For the text-containing cell, return its midpoint in (x, y) coordinate format. 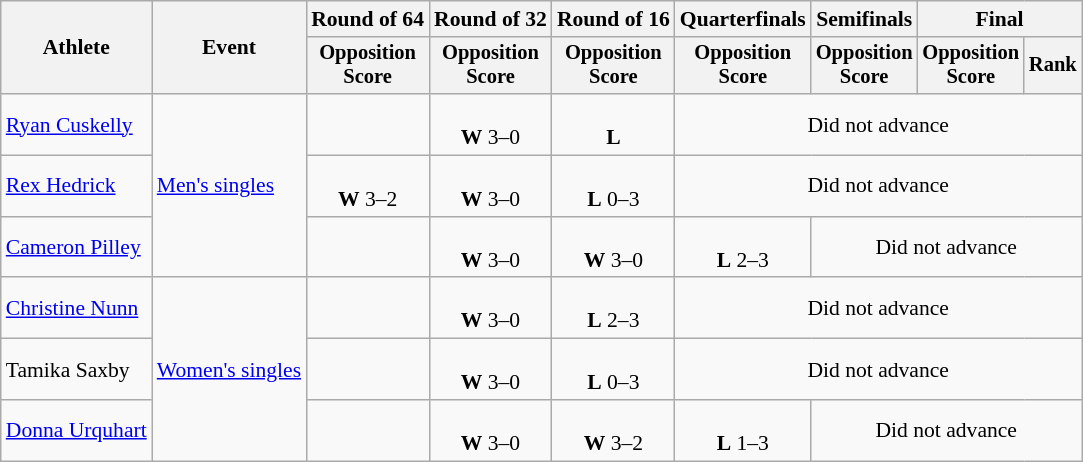
Ryan Cuskelly (76, 124)
Cameron Pilley (76, 248)
Donna Urquhart (76, 430)
L (614, 124)
Round of 32 (490, 19)
Athlete (76, 48)
Tamika Saxby (76, 370)
Final (999, 19)
Rex Hedrick (76, 186)
Quarterfinals (743, 19)
Round of 16 (614, 19)
Semifinals (864, 19)
Rank (1053, 66)
L 1–3 (743, 430)
Round of 64 (368, 19)
Event (229, 48)
Women's singles (229, 370)
Christine Nunn (76, 308)
Men's singles (229, 186)
